From the cell containing the given text, extract its center point as [x, y] coordinate. 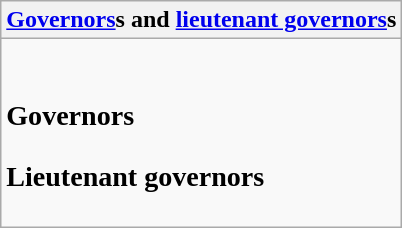
GovernorsLieutenant governors [202, 133]
Governorss and lieutenant governorss [202, 20]
